Pinpoint the cell where the given text exists, returning its [X, Y] midpoint coordinate. 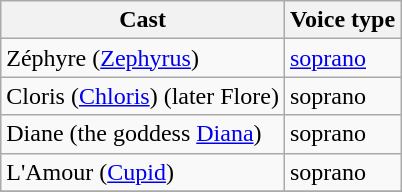
Cloris (Chloris) (later Flore) [143, 96]
Cast [143, 20]
Zéphyre (Zephyrus) [143, 58]
L'Amour (Cupid) [143, 172]
Voice type [342, 20]
Diane (the goddess Diana) [143, 134]
